From the cell containing the given text, extract its center point as (x, y) coordinate. 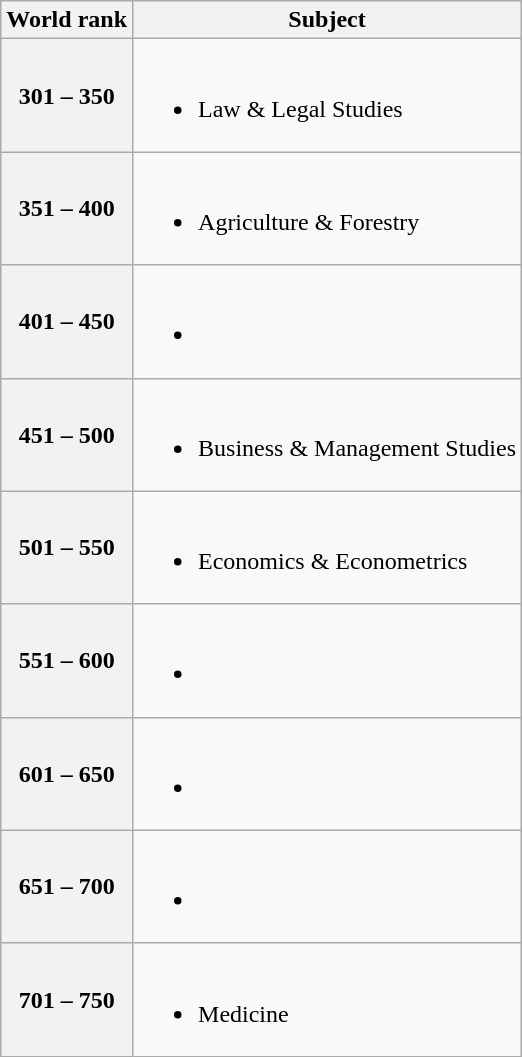
Law & Legal Studies (328, 96)
501 – 550 (67, 548)
World rank (67, 20)
551 – 600 (67, 660)
Subject (328, 20)
351 – 400 (67, 208)
301 – 350 (67, 96)
701 – 750 (67, 1000)
Medicine (328, 1000)
601 – 650 (67, 774)
451 – 500 (67, 434)
Agriculture & Forestry (328, 208)
651 – 700 (67, 886)
Business & Management Studies (328, 434)
401 – 450 (67, 322)
Economics & Econometrics (328, 548)
